Provide the [x, y] coordinate of the cell's center where the given text is located.  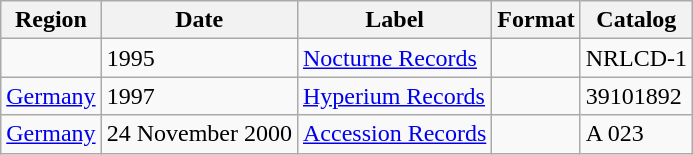
39101892 [636, 96]
Catalog [636, 20]
Region [51, 20]
1995 [199, 58]
Nocturne Records [394, 58]
Format [536, 20]
NRLCD-1 [636, 58]
Label [394, 20]
24 November 2000 [199, 134]
1997 [199, 96]
Accession Records [394, 134]
A 023 [636, 134]
Hyperium Records [394, 96]
Date [199, 20]
